Determine the (x, y) coordinate at the center of the cell enclosing the given text.  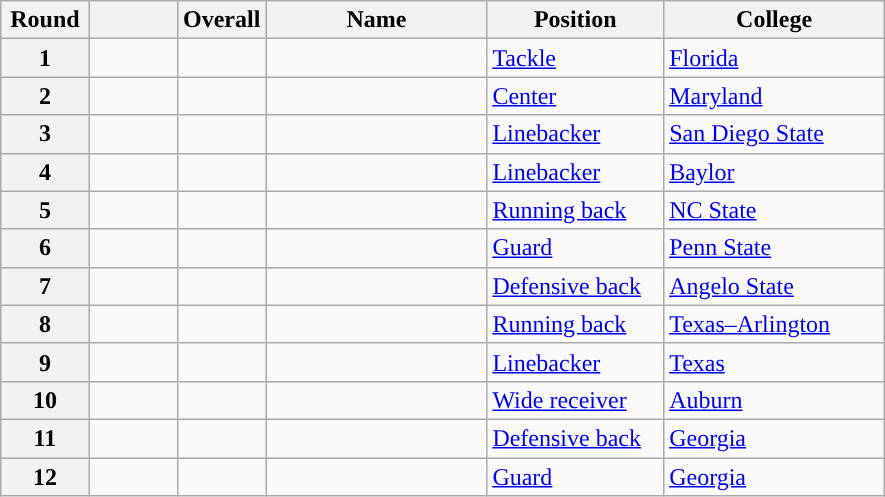
2 (45, 96)
Texas–Arlington (774, 324)
Center (576, 96)
Penn State (774, 248)
1 (45, 58)
Name (376, 20)
Texas (774, 362)
Wide receiver (576, 400)
Overall (222, 20)
Angelo State (774, 286)
5 (45, 210)
Tackle (576, 58)
Round (45, 20)
College (774, 20)
Auburn (774, 400)
10 (45, 400)
NC State (774, 210)
Maryland (774, 96)
8 (45, 324)
3 (45, 134)
Position (576, 20)
11 (45, 438)
Florida (774, 58)
7 (45, 286)
9 (45, 362)
6 (45, 248)
12 (45, 477)
Baylor (774, 172)
San Diego State (774, 134)
4 (45, 172)
